Identify which cell holds the provided text, then report its [x, y] central coordinate. 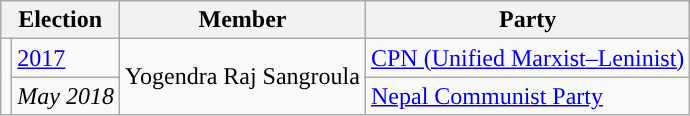
Party [527, 20]
May 2018 [66, 96]
Member [243, 20]
Nepal Communist Party [527, 96]
2017 [66, 58]
Election [60, 20]
Yogendra Raj Sangroula [243, 77]
CPN (Unified Marxist–Leninist) [527, 58]
